Provide the [x, y] coordinate of the cell's center where the given text is located.  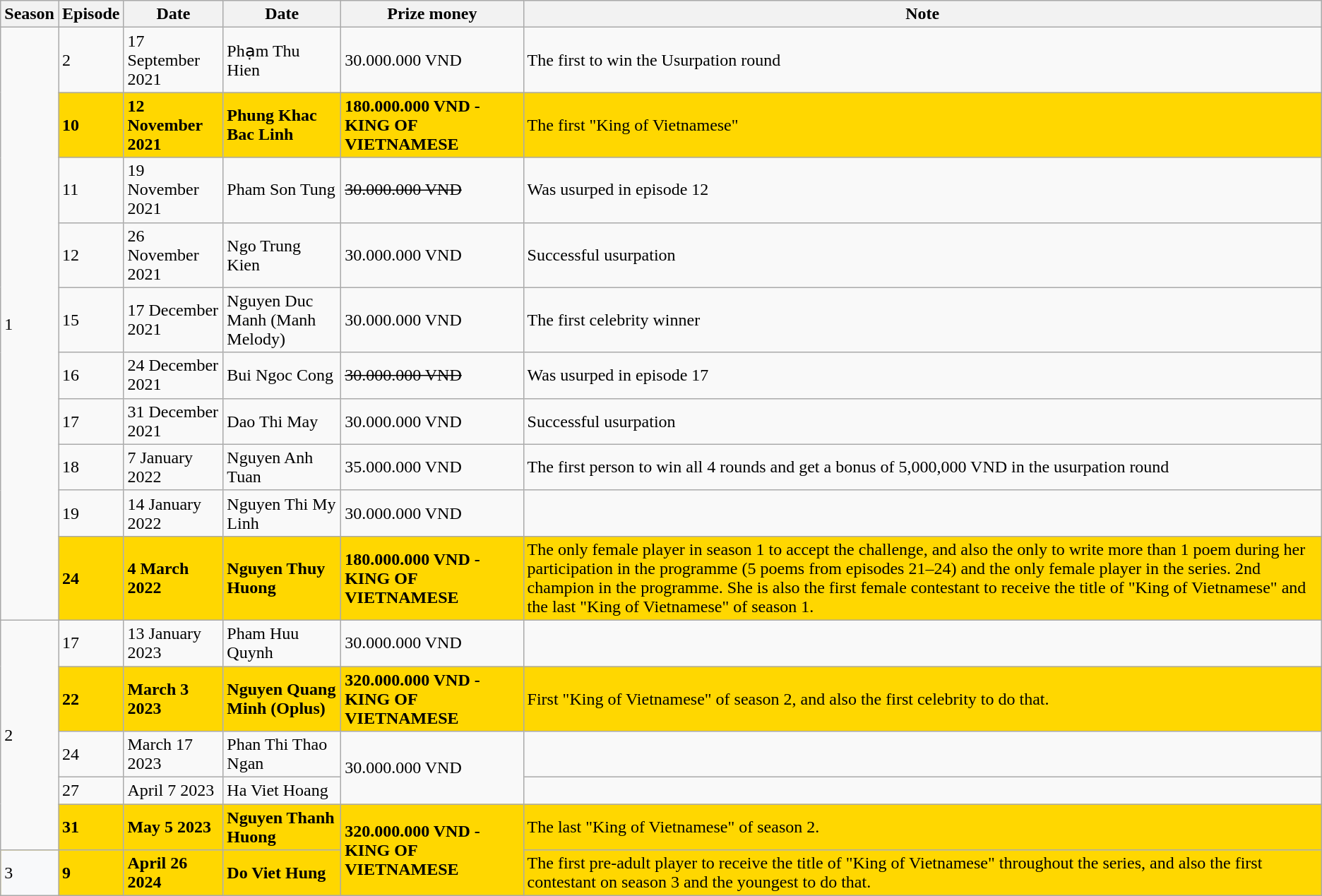
Nguyen Thanh Huong [282, 828]
31 December 2021 [174, 421]
17 September 2021 [174, 60]
19 November 2021 [174, 190]
12 November 2021 [174, 125]
Phung Khac Bac Linh [282, 125]
Nguyen Quang Minh (Oplus) [282, 699]
24 December 2021 [174, 376]
The last "King of Vietnamese" of season 2. [922, 828]
17 December 2021 [174, 320]
13 January 2023 [174, 643]
Phạm Thu Hien [282, 60]
The first celebrity winner [922, 320]
10 [90, 125]
Prize money [432, 14]
Pham Son Tung [282, 190]
Was usurped in episode 17 [922, 376]
31 [90, 828]
27 [90, 791]
Do Viet Hung [282, 873]
7 January 2022 [174, 467]
March 3 2023 [174, 699]
The first to win the Usurpation round [922, 60]
April 7 2023 [174, 791]
Phan Thi Thao Ngan [282, 754]
Pham Huu Quynh [282, 643]
11 [90, 190]
First "King of Vietnamese" of season 2, and also the first celebrity to do that. [922, 699]
14 January 2022 [174, 513]
Dao Thi May [282, 421]
Nguyen Duc Manh (Manh Melody) [282, 320]
Ha Viet Hoang [282, 791]
15 [90, 320]
26 November 2021 [174, 255]
1 [30, 324]
19 [90, 513]
The first "King of Vietnamese" [922, 125]
35.000.000 VND [432, 467]
Was usurped in episode 12 [922, 190]
16 [90, 376]
4 March 2022 [174, 578]
3 [30, 873]
Nguyen Anh Tuan [282, 467]
18 [90, 467]
Nguyen Thi My Linh [282, 513]
Ngo Trung Kien [282, 255]
The first person to win all 4 rounds and get a bonus of 5,000,000 VND in the usurpation round [922, 467]
March 17 2023 [174, 754]
Episode [90, 14]
Note [922, 14]
12 [90, 255]
9 [90, 873]
Nguyen Thuy Huong [282, 578]
April 26 2024 [174, 873]
22 [90, 699]
Bui Ngoc Cong [282, 376]
Season [30, 14]
May 5 2023 [174, 828]
